From the cell containing the given text, extract its center point as (x, y) coordinate. 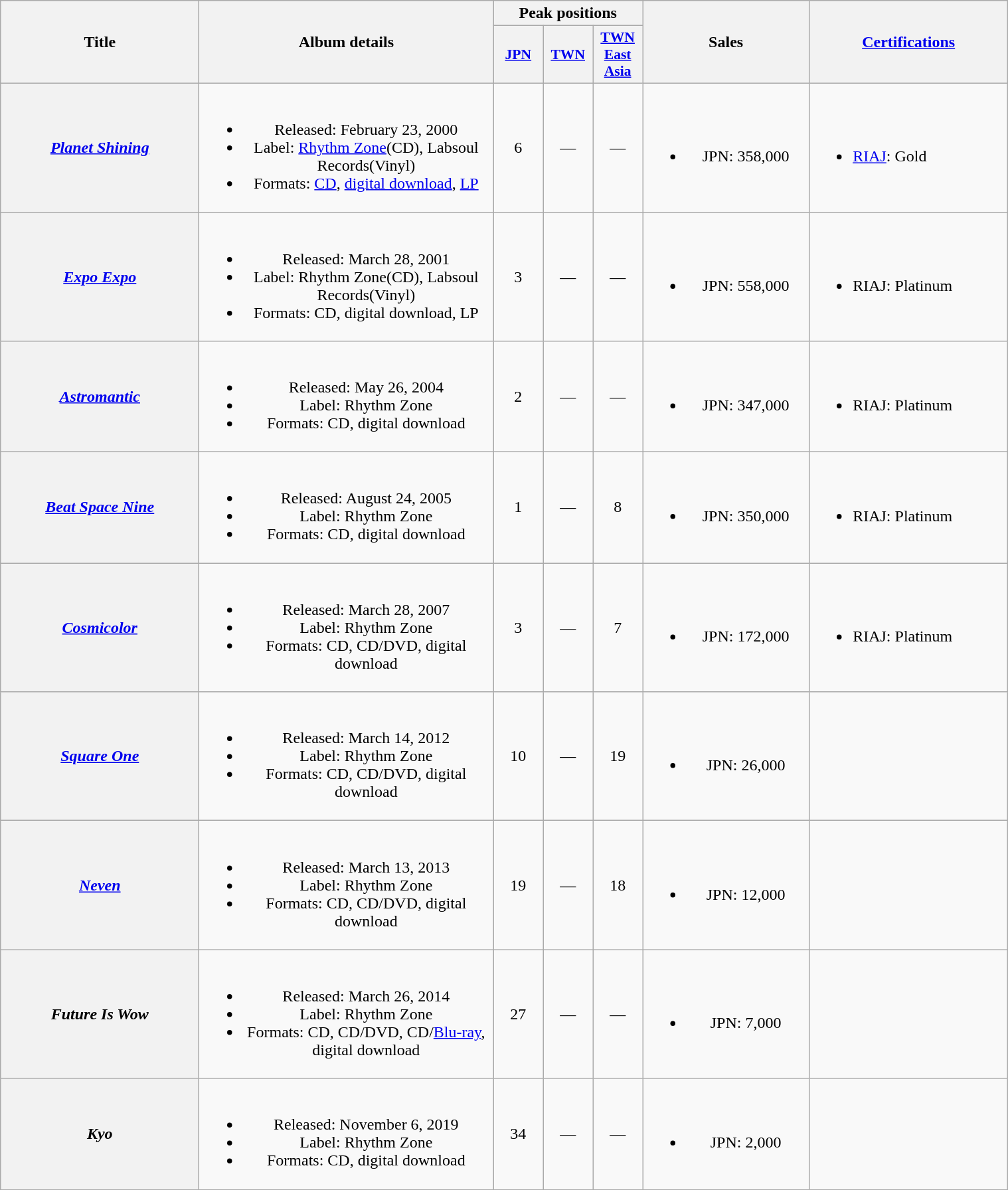
8 (618, 507)
Sales (726, 42)
Planet Shining (100, 147)
1 (518, 507)
Title (100, 42)
Kyo (100, 1134)
Neven (100, 885)
RIAJ: Gold (908, 147)
2 (518, 397)
Released: May 26, 2004Label: Rhythm ZoneFormats: CD, digital download (347, 397)
Beat Space Nine (100, 507)
18 (618, 885)
JPN: 7,000 (726, 1014)
JPN: 2,000 (726, 1134)
Future Is Wow (100, 1014)
Released: November 6, 2019Label: Rhythm ZoneFormats: CD, digital download (347, 1134)
Released: March 13, 2013Label: Rhythm ZoneFormats: CD, CD/DVD, digital download (347, 885)
TWN East Asia (618, 54)
6 (518, 147)
Cosmicolor (100, 628)
TWN (568, 54)
JPN: 172,000 (726, 628)
10 (518, 756)
Released: March 28, 2007Label: Rhythm ZoneFormats: CD, CD/DVD, digital download (347, 628)
Released: March 14, 2012Label: Rhythm ZoneFormats: CD, CD/DVD, digital download (347, 756)
JPN: 12,000 (726, 885)
Square One (100, 756)
Peak positions (568, 13)
Released: February 23, 2000Label: Rhythm Zone(CD), Labsoul Records(Vinyl)Formats: CD, digital download, LP (347, 147)
Released: August 24, 2005Label: Rhythm ZoneFormats: CD, digital download (347, 507)
JPN (518, 54)
Released: March 28, 2001Label: Rhythm Zone(CD), Labsoul Records(Vinyl)Formats: CD, digital download, LP (347, 277)
27 (518, 1014)
Released: March 26, 2014Label: Rhythm ZoneFormats: CD, CD/DVD, CD/Blu-ray, digital download (347, 1014)
Album details (347, 42)
JPN: 350,000 (726, 507)
34 (518, 1134)
JPN: 347,000 (726, 397)
Certifications (908, 42)
JPN: 26,000 (726, 756)
7 (618, 628)
Expo Expo (100, 277)
JPN: 558,000 (726, 277)
JPN: 358,000 (726, 147)
Astromantic (100, 397)
